Capture the cell that displays the provided text and extract its (x, y) central coordinate. 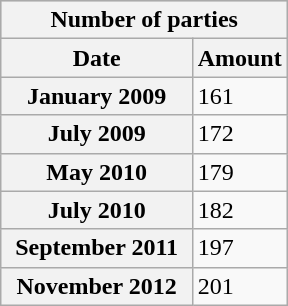
September 2011 (96, 248)
172 (240, 134)
182 (240, 210)
Date (96, 58)
161 (240, 96)
201 (240, 286)
January 2009 (96, 96)
May 2010 (96, 172)
July 2009 (96, 134)
July 2010 (96, 210)
197 (240, 248)
Number of parties (144, 20)
179 (240, 172)
November 2012 (96, 286)
Amount (240, 58)
